Capture the cell that displays the provided text and extract its [X, Y] central coordinate. 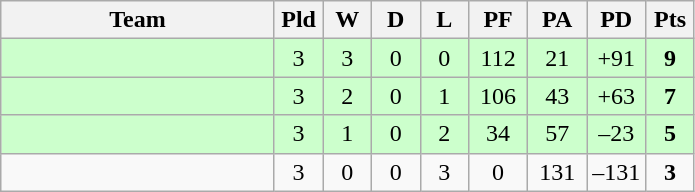
112 [498, 58]
PD [616, 20]
21 [558, 58]
9 [670, 58]
34 [498, 134]
131 [558, 172]
5 [670, 134]
57 [558, 134]
W [348, 20]
7 [670, 96]
+63 [616, 96]
PF [498, 20]
Team [138, 20]
106 [498, 96]
–23 [616, 134]
D [396, 20]
Pld [298, 20]
43 [558, 96]
–131 [616, 172]
PA [558, 20]
L [444, 20]
+91 [616, 58]
Pts [670, 20]
